Detect which cell encompasses the target text, then output its (X, Y) center coordinate. 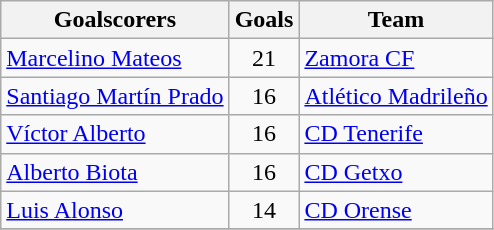
CD Tenerife (396, 134)
Víctor Alberto (115, 134)
14 (264, 210)
Alberto Biota (115, 172)
Marcelino Mateos (115, 58)
CD Orense (396, 210)
CD Getxo (396, 172)
Atlético Madrileño (396, 96)
Santiago Martín Prado (115, 96)
Luis Alonso (115, 210)
Team (396, 20)
Goalscorers (115, 20)
Goals (264, 20)
Zamora CF (396, 58)
21 (264, 58)
